Search for the cell housing the specified text and yield its [x, y] center coordinate. 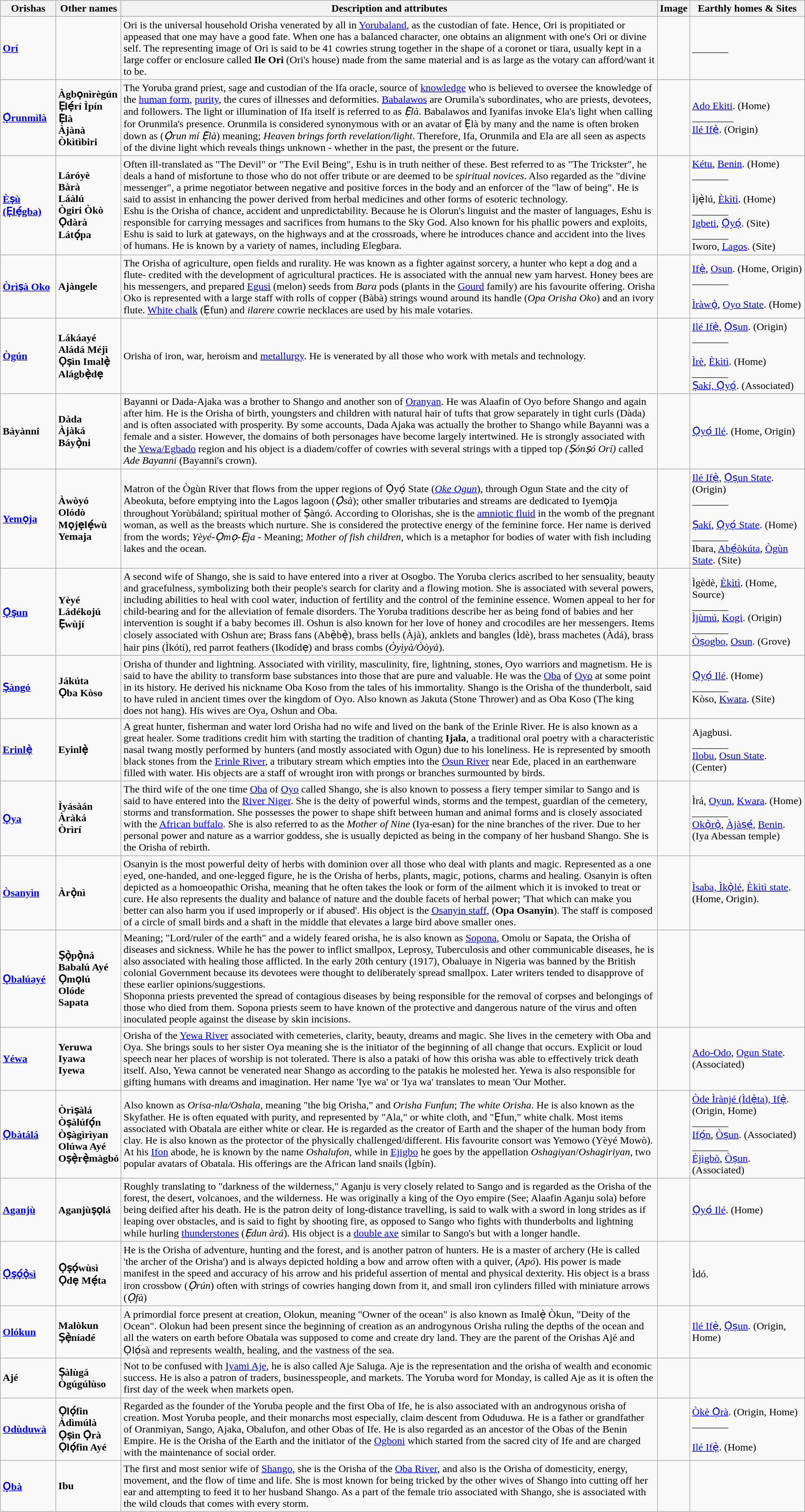
Yemọja [28, 519]
Ilé Ifẹ̀, Ọ̀ṣun. (Origin)_______Ìrè, Èkìtì. (Home)_______Ṣakí, Ọ̀yọ́. (Associated) [747, 356]
Ṣàngó [28, 687]
Description and attributes [390, 9]
Ọbalúayé [28, 979]
Òrìṣàlá Òṣàlúfọ́n Òṣàgìrìyan Olúwa Ayé Oṣẹ̀rẹ̀màgbó [89, 1135]
Ọ̀yọ́ Ilé. (Home) [747, 1210]
Ọ̀ṣun [28, 612]
Odùduwà [28, 1429]
Yeruwa Iyawa Iyewa [89, 1059]
Àgbọnìrègún Ẹlẹ́rí Ìpín Ẹ̀là Àjànà Òkìtìbiri [89, 118]
Ṣọ̀pọ̀ná Babalú Ayé Ọmọlú Olóde Sapata [89, 979]
Ọ̀yọ́ Ilé. (Home, Origin) [747, 432]
Kétu, Benin. (Home)_______Ìjẹ̀lú, Èkìtì. (Home)_______ Igbeti, Ọ̀yọ́. (Site) _______ Iworo, Lagos. (Site) [747, 205]
Orí [28, 48]
Lákáayé Aládá Méjì Ọṣìn Imalẹ̀ Alágbẹ̀dẹ [89, 356]
Ọbàtálá [28, 1135]
Ògún [28, 356]
Image [673, 9]
Òde Ìrànjé (Ìdẹ̀ta), Ifẹ̀. (Origin, Home) _______Ifọ́n, Òṣun. (Associated)_______Èjìgbò, Òṣun. (Associated) [747, 1135]
Òsanyìn [28, 892]
Àwòyó Olódò Mọjẹlẹ́wùYemaja [89, 519]
Aganjùṣọlá [89, 1210]
Ọlọ́fin Àdìmúlà Ọṣìn Ọ̀rà Ọlọ́fin Ayé [89, 1429]
Ilé Ifẹ̀, Ọ̀ṣun State. (Origin)_______Ṣakí, Ọ̀yọ́ State. (Home) _______ Ibara, Abẹ́òkúta, Ògùn State. (Site) [747, 519]
Ado-Odo, Ogun State. (Associated) [747, 1059]
Dàda Àjàká Báyọ̀ni [89, 432]
Èṣù (Ẹlẹ́gba) [28, 205]
Àrọ̀nì [89, 892]
Orisha of iron, war, heroism and metallurgy. He is venerated by all those who work with metals and technology. [390, 356]
Orishas [28, 9]
Ìyásàán Àràká Òrìrí [89, 818]
Earthly homes & Sites [747, 9]
Eyinlẹ̀ [89, 750]
Ìrá, Oyun, Kwara. (Home) _______Okọ̀rọ̀, Àjàṣẹ́, Benin. (Iya Abessan temple) [747, 818]
Ìsaba, Ìkọ̀lé, Èkìtì state. (Home, Origin). [747, 892]
Malòkun Ṣẹ̀níadé [89, 1332]
Ọbà [28, 1486]
Bàyànni [28, 432]
Ọ̀ṣọ́ọ̀sì [28, 1274]
Ọ̀yọ́ Ilé. (Home) _______ Kòso, Kwara. (Site) [747, 687]
Ọ̀ṣọ́wùsì Ọdẹ Mẹ́ta [89, 1274]
Ajé [28, 1378]
Òkè Ọ̀rà. (Origin, Home)_______Ilé Ifẹ̀. (Home) [747, 1429]
Ọya [28, 818]
Aganjù [28, 1210]
Òrìṣà Oko [28, 286]
Ìdó. [747, 1274]
Other names [89, 9]
Yèyé Ládékojú Ẹ̀wùjí [89, 612]
_______ [747, 48]
Ibu [89, 1486]
Láróyè Bàrà Láàlú Ògiri Òkò Ọ̀dàràLátọ́pa [89, 205]
Erinlẹ̀ [28, 750]
Ṣàlùgá Ògúgúlùso [89, 1378]
Jákúta Ọba Kòso [89, 687]
Ajàngele [89, 286]
Ìgèdè, Èkìtì. (Home, Source)_______ Ìjùmú, Kogi. (Origin) _______Òṣogbo, Osun. (Grove) [747, 612]
Ọ̀runmìlà [28, 118]
Ado Ekiti. (Home) ________ Ilé Ifẹ̀. (Origin) [747, 118]
Ifẹ̀, Osun. (Home, Origin)_______Ìràwọ̀, Oyo State. (Home) [747, 286]
Ilé Ifẹ̀, Ọ̀ṣun. (Origin, Home) [747, 1332]
Olókun [28, 1332]
Ajagbusi._______Ilobu, Osun State. (Center) [747, 750]
Yéwa [28, 1059]
